For the text-containing cell, return its midpoint in (x, y) coordinate format. 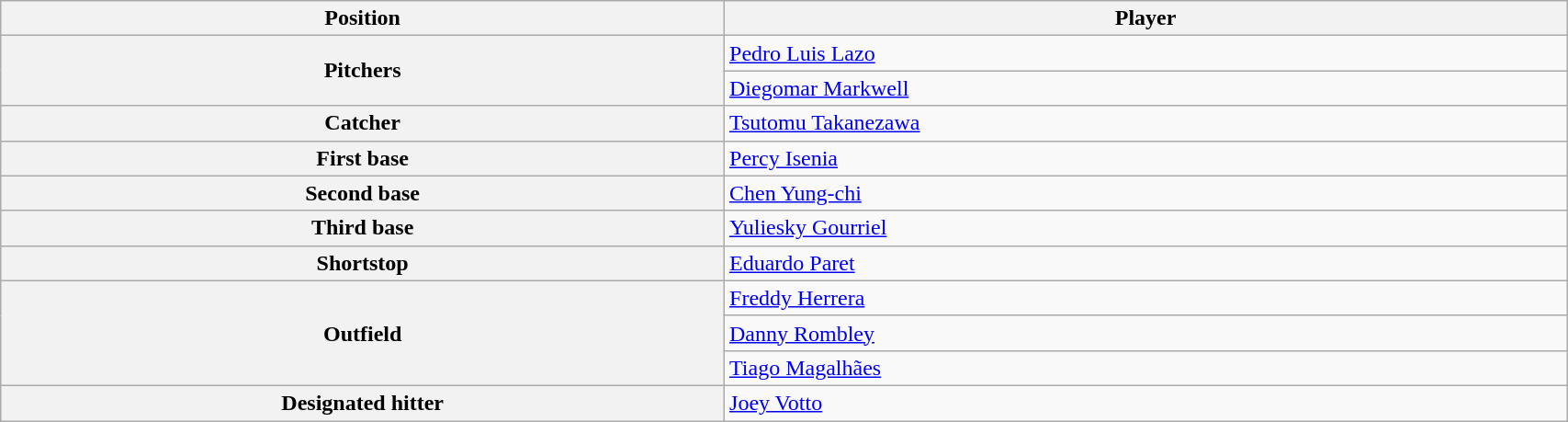
Catcher (363, 123)
Second base (363, 193)
First base (363, 158)
Chen Yung-chi (1146, 193)
Tsutomu Takanezawa (1146, 123)
Tiago Magalhães (1146, 368)
Shortstop (363, 263)
Yuliesky Gourriel (1146, 228)
Outfield (363, 333)
Danny Rombley (1146, 333)
Position (363, 18)
Freddy Herrera (1146, 298)
Joey Votto (1146, 403)
Pedro Luis Lazo (1146, 53)
Player (1146, 18)
Designated hitter (363, 403)
Diegomar Markwell (1146, 88)
Pitchers (363, 71)
Percy Isenia (1146, 158)
Third base (363, 228)
Eduardo Paret (1146, 263)
